Identify which cell holds the provided text, then report its [X, Y] central coordinate. 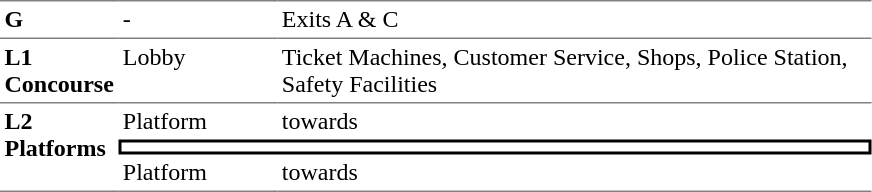
G [59, 19]
Exits A & C [574, 19]
L1Concourse [59, 71]
Lobby [198, 71]
Ticket Machines, Customer Service, Shops, Police Station, Safety Facilities [574, 71]
- [198, 19]
L2Platforms [59, 148]
